Scan for the cell matching the given text and deliver its [x, y] coordinate at center. 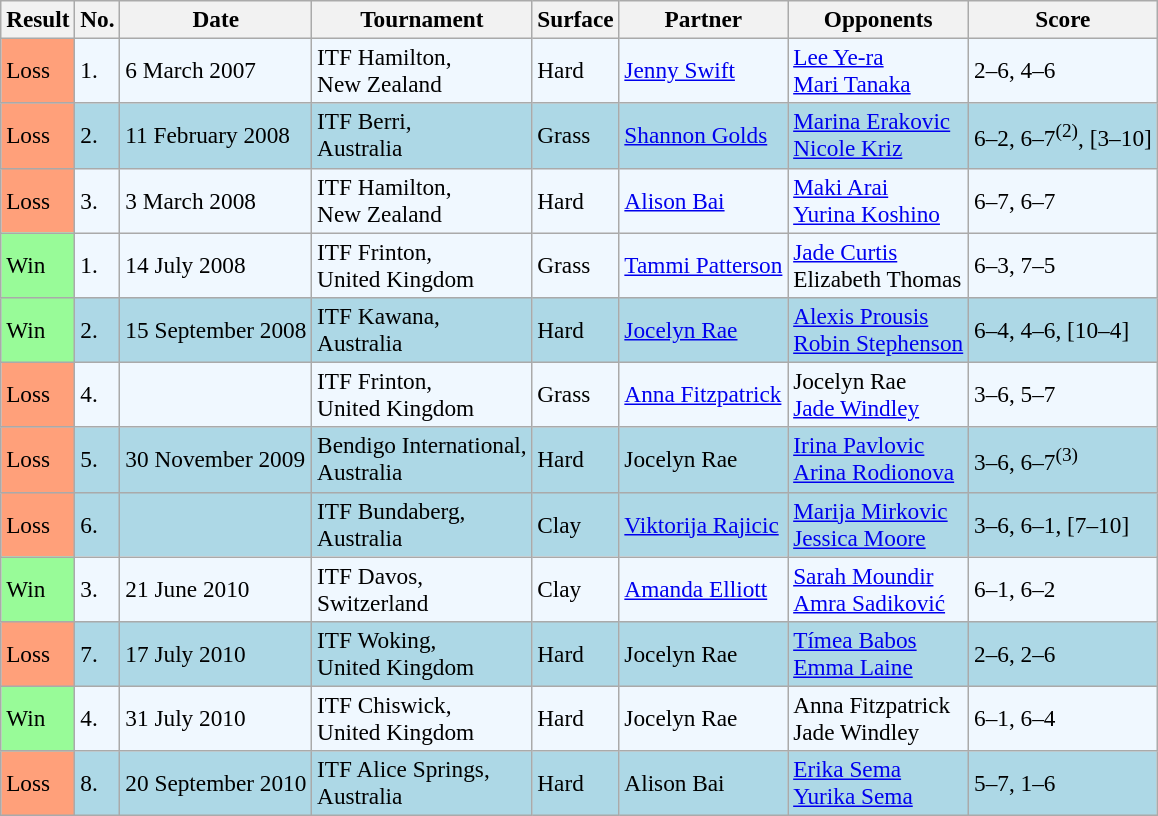
No. [98, 19]
Jocelyn Rae Jade Windley [878, 394]
Shannon Golds [704, 136]
ITF Kawana, Australia [422, 330]
Viktorija Rajicic [704, 524]
30 November 2009 [216, 460]
ITF Alice Springs, Australia [422, 784]
Marina Erakovic Nicole Kriz [878, 136]
Tournament [422, 19]
5–7, 1–6 [1064, 784]
20 September 2010 [216, 784]
Lee Ye-ra Mari Tanaka [878, 70]
Opponents [878, 19]
6–1, 6–4 [1064, 718]
6–7, 6–7 [1064, 200]
11 February 2008 [216, 136]
Amanda Elliott [704, 588]
Alexis Prousis Robin Stephenson [878, 330]
Surface [576, 19]
Result [38, 19]
Jade Curtis Elizabeth Thomas [878, 264]
Marija Mirkovic Jessica Moore [878, 524]
Date [216, 19]
8. [98, 784]
6–3, 7–5 [1064, 264]
5. [98, 460]
Partner [704, 19]
Irina Pavlovic Arina Rodionova [878, 460]
Score [1064, 19]
6–2, 6–7(2), [3–10] [1064, 136]
Bendigo International, Australia [422, 460]
Anna Fitzpatrick Jade Windley [878, 718]
Erika Sema Yurika Sema [878, 784]
ITF Chiswick, United Kingdom [422, 718]
Maki Arai Yurina Koshino [878, 200]
2–6, 2–6 [1064, 654]
14 July 2008 [216, 264]
Tímea Babos Emma Laine [878, 654]
6 March 2007 [216, 70]
Tammi Patterson [704, 264]
6–4, 4–6, [10–4] [1064, 330]
ITF Bundaberg, Australia [422, 524]
3–6, 6–7(3) [1064, 460]
7. [98, 654]
15 September 2008 [216, 330]
ITF Davos, Switzerland [422, 588]
Anna Fitzpatrick [704, 394]
3 March 2008 [216, 200]
ITF Berri, Australia [422, 136]
3–6, 6–1, [7–10] [1064, 524]
ITF Woking, United Kingdom [422, 654]
17 July 2010 [216, 654]
3–6, 5–7 [1064, 394]
21 June 2010 [216, 588]
6–1, 6–2 [1064, 588]
31 July 2010 [216, 718]
6. [98, 524]
Sarah Moundir Amra Sadiković [878, 588]
2–6, 4–6 [1064, 70]
Jenny Swift [704, 70]
